Detect which cell encompasses the target text, then output its (x, y) center coordinate. 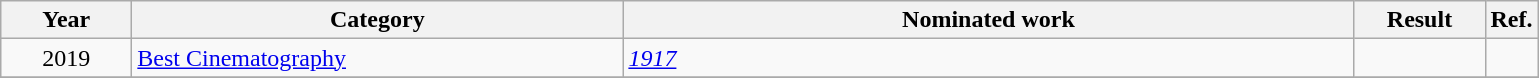
Year (66, 20)
Nominated work (988, 20)
1917 (988, 58)
2019 (66, 58)
Best Cinematography (378, 58)
Ref. (1512, 20)
Result (1420, 20)
Category (378, 20)
